Provide the [X, Y] coordinate of the cell's center where the given text is located.  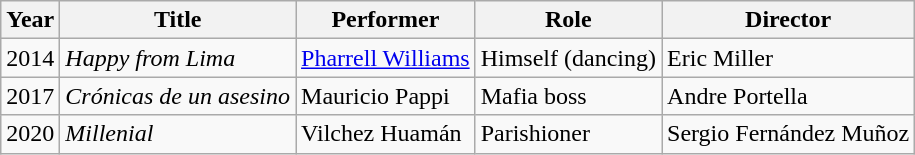
Millenial [178, 134]
2017 [30, 96]
Crónicas de un asesino [178, 96]
Role [568, 20]
Director [788, 20]
Himself (dancing) [568, 58]
Vilchez Huamán [386, 134]
Sergio Fernández Muñoz [788, 134]
Andre Portella [788, 96]
Pharrell Williams [386, 58]
Happy from Lima [178, 58]
Performer [386, 20]
2014 [30, 58]
Mauricio Pappi [386, 96]
Parishioner [568, 134]
Eric Miller [788, 58]
2020 [30, 134]
Title [178, 20]
Mafia boss [568, 96]
Year [30, 20]
